Find where the given text appears and provide that cell's center as [X, Y] coordinate. 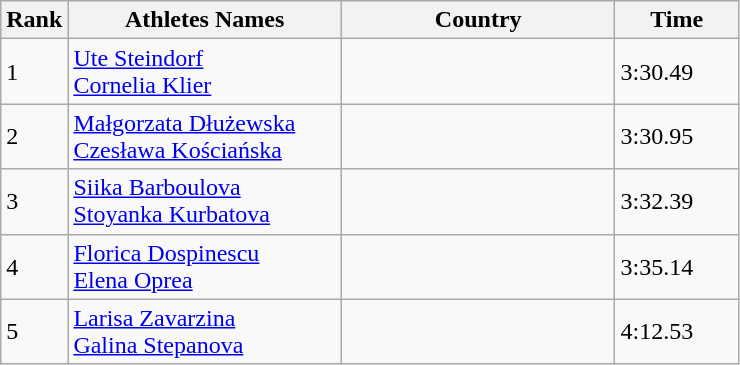
4 [34, 266]
Larisa ZavarzinaGalina Stepanova [205, 332]
Athletes Names [205, 20]
3:30.49 [677, 72]
Florica DospinescuElena Oprea [205, 266]
Country [478, 20]
Małgorzata DłużewskaCzesława Kościańska [205, 136]
1 [34, 72]
Ute SteindorfCornelia Klier [205, 72]
5 [34, 332]
2 [34, 136]
3:32.39 [677, 202]
Rank [34, 20]
3 [34, 202]
Siika BarboulovaStoyanka Kurbatova [205, 202]
4:12.53 [677, 332]
3:30.95 [677, 136]
3:35.14 [677, 266]
Time [677, 20]
